Pinpoint the cell where the given text exists, returning its (x, y) midpoint coordinate. 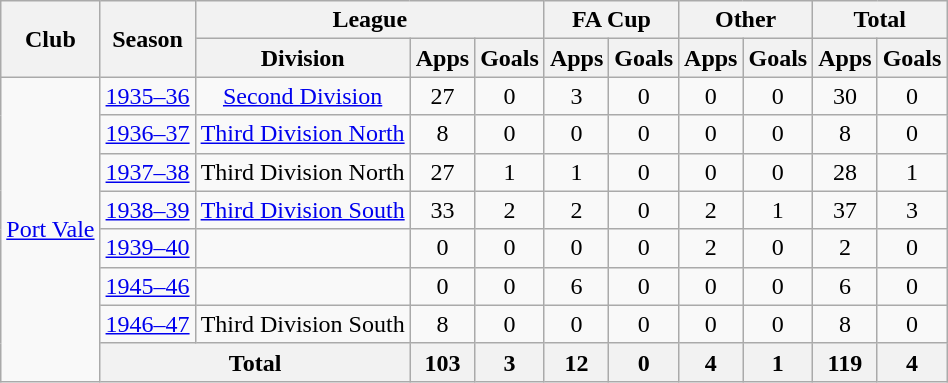
12 (576, 362)
League (370, 20)
30 (845, 96)
33 (442, 210)
1945–46 (148, 286)
Other (746, 20)
1937–38 (148, 172)
119 (845, 362)
28 (845, 172)
Club (50, 39)
1936–37 (148, 134)
1946–47 (148, 324)
Season (148, 39)
Port Vale (50, 229)
103 (442, 362)
37 (845, 210)
Division (302, 58)
1938–39 (148, 210)
1935–36 (148, 96)
FA Cup (611, 20)
1939–40 (148, 248)
Second Division (302, 96)
